Find where the given text appears and provide that cell's center as (X, Y) coordinate. 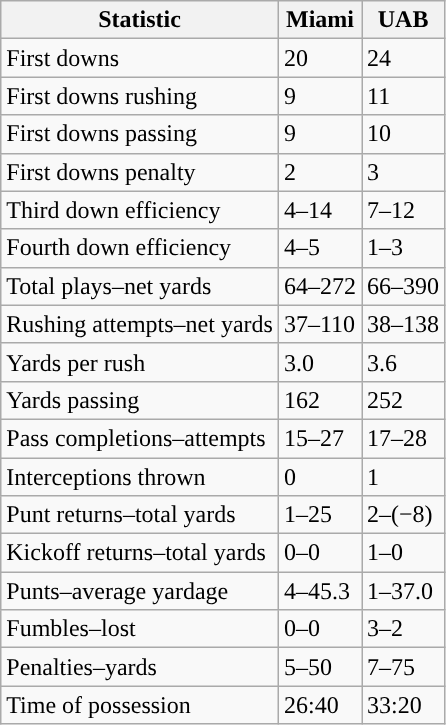
3 (404, 172)
4–45.3 (320, 591)
Time of possession (140, 705)
Fumbles–lost (140, 629)
Punts–average yardage (140, 591)
Rushing attempts–net yards (140, 324)
3–2 (404, 629)
4–5 (320, 248)
First downs (140, 58)
1–25 (320, 515)
66–390 (404, 286)
Statistic (140, 20)
1–0 (404, 553)
15–27 (320, 438)
5–50 (320, 667)
Penalties–yards (140, 667)
2–(−8) (404, 515)
Pass completions–attempts (140, 438)
24 (404, 58)
26:40 (320, 705)
162 (320, 400)
252 (404, 400)
1–37.0 (404, 591)
3.0 (320, 362)
Third down efficiency (140, 210)
Yards passing (140, 400)
38–138 (404, 324)
Fourth down efficiency (140, 248)
1–3 (404, 248)
First downs penalty (140, 172)
7–75 (404, 667)
64–272 (320, 286)
Punt returns–total yards (140, 515)
2 (320, 172)
Yards per rush (140, 362)
UAB (404, 20)
33:20 (404, 705)
Total plays–net yards (140, 286)
First downs rushing (140, 96)
0 (320, 477)
7–12 (404, 210)
First downs passing (140, 134)
37–110 (320, 324)
20 (320, 58)
11 (404, 96)
4–14 (320, 210)
10 (404, 134)
3.6 (404, 362)
17–28 (404, 438)
Interceptions thrown (140, 477)
1 (404, 477)
Miami (320, 20)
Kickoff returns–total yards (140, 553)
